Provide the (x, y) coordinate of the cell's center where the given text is located.  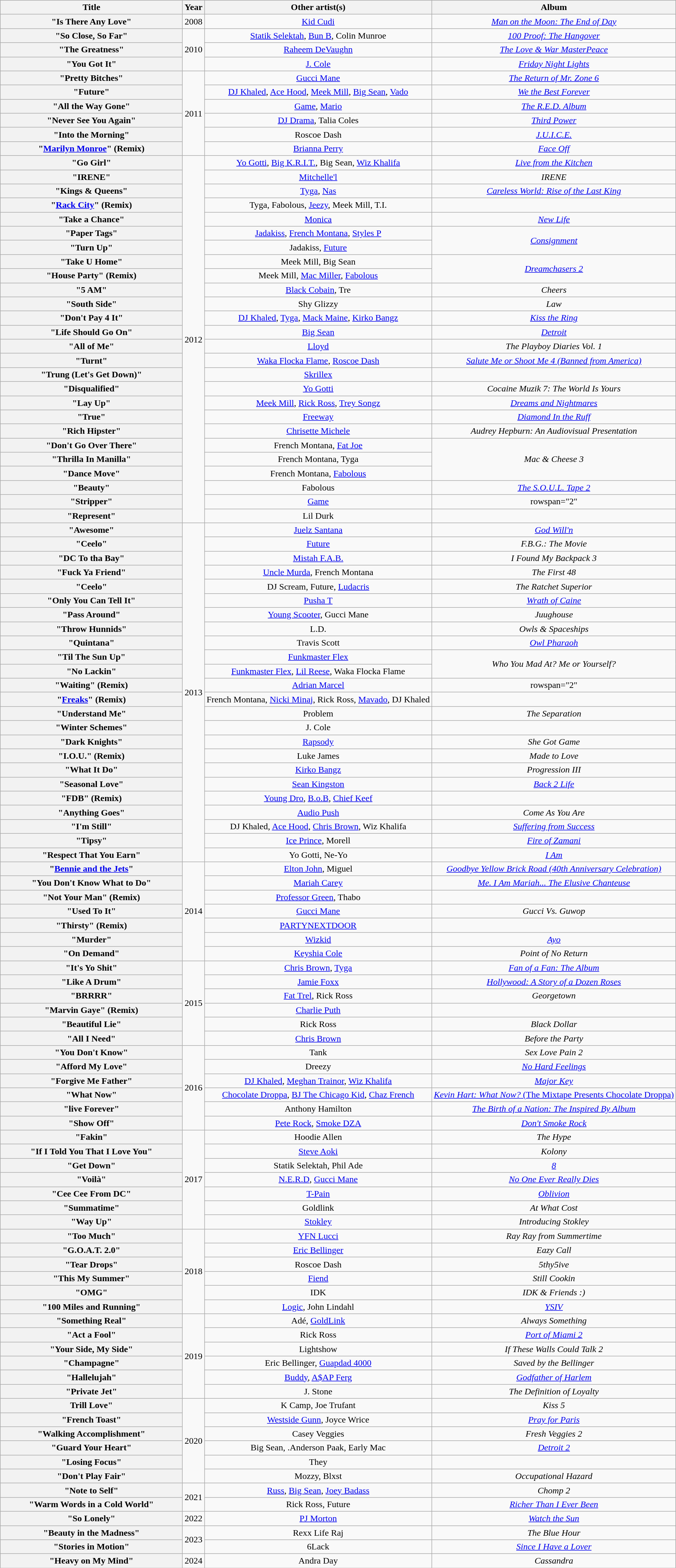
2012 (194, 339)
The Playboy Diaries Vol. 1 (554, 346)
"Private Jet" (91, 1391)
2022 (194, 1518)
Kid Cudi (318, 22)
Yo Gotti, Ne-Yo (318, 854)
"Bennie and the Jets" (91, 869)
2019 (194, 1356)
Kirko Bangz (318, 770)
2024 (194, 1561)
"Show Off" (91, 1123)
Mitchelle'l (318, 177)
Russ, Big Sean, Joey Badass (318, 1490)
"Cee Cee From DC" (91, 1194)
Chocolate Droppa, BJ The Chicago Kid, Chaz French (318, 1095)
"Kings & Queens" (91, 191)
"Turnt" (91, 360)
Cocaine Muzik 7: The World Is Yours (554, 388)
Fiend (318, 1278)
"Winter Schemes" (91, 728)
"IRENE" (91, 177)
Owl Pharaoh (554, 643)
Jamie Foxx (318, 982)
Game (318, 502)
5thy5ive (554, 1264)
Black Cobain, Tre (318, 290)
No Hard Feelings (554, 1066)
Kevin Hart: What Now? (The Mixtape Presents Chocolate Droppa) (554, 1095)
Eric Bellinger (318, 1250)
"No Lackin" (91, 671)
"Throw Hunnids" (91, 629)
Salute Me or Shoot Me 4 (Banned from America) (554, 360)
"What Now" (91, 1095)
"Murder" (91, 939)
"OMG" (91, 1292)
"Trung (Let's Get Down)" (91, 374)
"Losing Focus" (91, 1462)
Introducing Stokley (554, 1222)
IDK & Friends :) (554, 1292)
"Pass Around" (91, 614)
"Dance Move" (91, 473)
Year (194, 7)
"Take U Home" (91, 262)
Rick Ross, Future (318, 1504)
"On Demand" (91, 954)
J.U.I.C.E. (554, 134)
Pray for Paris (554, 1420)
French Montana, Fabolous (318, 473)
Godfather of Harlem (554, 1377)
Dreezy (318, 1066)
Cassandra (554, 1561)
Meek Mill, Mac Miller, Fabolous (318, 276)
"Tipsy" (91, 840)
2018 (194, 1271)
Who You Mad At? Me or Yourself? (554, 664)
Steve Aoki (318, 1151)
"Waiting" (Remix) (91, 685)
Big Sean, .Anderson Paak, Early Mac (318, 1448)
"Tear Drops" (91, 1264)
"Into the Morning" (91, 134)
Funkmaster Flex, Lil Reese, Waka Flocka Flame (318, 671)
2011 (194, 113)
2020 (194, 1441)
2013 (194, 692)
Pete Rock, Smoke DZA (318, 1123)
"Only You Can Tell It" (91, 600)
Album (554, 7)
"Don't Play Fair" (91, 1476)
Live from the Kitchen (554, 163)
Raheem DeVaughn (318, 50)
Sex Love Pain 2 (554, 1052)
"All I Need" (91, 1038)
"Thirsty" (Remix) (91, 925)
Chris Brown, Tyga (318, 968)
"Don't Go Over There" (91, 445)
Black Dollar (554, 1024)
Richer Than I Ever Been (554, 1504)
Young Scooter, Gucci Mane (318, 614)
Jadakiss, French Montana, Styles P (318, 233)
Statik Selektah, Bun B, Colin Munroe (318, 36)
We the Best Forever (554, 92)
Detroit 2 (554, 1448)
I Am (554, 854)
"Go Girl" (91, 163)
DJ Khaled, Meghan Trainor, Wiz Khalifa (318, 1081)
Rapsody (318, 742)
Suffering from Success (554, 826)
Chomp 2 (554, 1490)
Sean Kingston (318, 784)
Come As You Are (554, 812)
"Your Side, My Side" (91, 1349)
The Blue Hour (554, 1533)
Yo Gotti (318, 388)
Title (91, 7)
Careless World: Rise of the Last King (554, 191)
Consignment (554, 240)
Stokley (318, 1222)
"100 Miles and Running" (91, 1306)
"The Greatness" (91, 50)
"Anything Goes" (91, 812)
No One Ever Really Dies (554, 1180)
Audrey Hepburn: An Audiovisual Presentation (554, 431)
"Get Down" (91, 1165)
"Never See You Again" (91, 120)
"Quintana" (91, 643)
New Life (554, 219)
Occupational Hazard (554, 1476)
"Dark Knights" (91, 742)
"Walking Accomplishment" (91, 1434)
Kiss the Ring (554, 318)
"Paper Tags" (91, 233)
The First 48 (554, 572)
"Voilà" (91, 1180)
The Hype (554, 1137)
Casey Veggies (318, 1434)
Other artist(s) (318, 7)
The Birth of a Nation: The Inspired By Album (554, 1109)
"Champagne" (91, 1363)
"Guard Your Heart" (91, 1448)
Fat Trel, Rick Ross (318, 996)
Oblivion (554, 1194)
PJ Morton (318, 1518)
Andra Day (318, 1561)
Lightshow (318, 1349)
Funkmaster Flex (318, 657)
"G.O.A.T. 2.0" (91, 1250)
Elton John, Miguel (318, 869)
Mistah F.A.B. (318, 558)
"Too Much" (91, 1236)
God Will'n (554, 530)
"Stripper" (91, 502)
2015 (194, 1003)
Juelz Santana (318, 530)
"So Close, So Far" (91, 36)
Cheers (554, 290)
Shy Glizzy (318, 304)
Anthony Hamilton (318, 1109)
DJ Drama, Talia Coles (318, 120)
Monica (318, 219)
"Respect That You Earn" (91, 854)
Rexx Life Raj (318, 1533)
Major Key (554, 1081)
Adé, GoldLink (318, 1321)
2016 (194, 1088)
Westside Gunn, Joyce Wrice (318, 1420)
Progression III (554, 770)
"Awesome" (91, 530)
Meek Mill, Big Sean (318, 262)
"Disqualified" (91, 388)
"Marilyn Monroe" (Remix) (91, 148)
Gucci Vs. Guwop (554, 911)
"All the Way Gone" (91, 106)
Future (318, 544)
Charlie Puth (318, 1010)
"Life Should Go On" (91, 332)
Mariah Carey (318, 883)
Tyga, Fabolous, Jeezy, Meek Mill, T.I. (318, 205)
Statik Selektah, Phil Ade (318, 1165)
Since I Have a Lover (554, 1547)
IRENE (554, 177)
"FDB" (Remix) (91, 798)
Third Power (554, 120)
Fan of a Fan: The Album (554, 968)
"Hallelujah" (91, 1377)
"Heavy on My Mind" (91, 1561)
"French Toast" (91, 1420)
DJ Scream, Future, Ludacris (318, 586)
"5 AM" (91, 290)
Uncle Murda, French Montana (318, 572)
"Beauty in the Madness" (91, 1533)
The S.O.U.L. Tape 2 (554, 488)
Freeway (318, 417)
Problem (318, 714)
"Act a Fool" (91, 1335)
Fresh Veggies 2 (554, 1434)
Ray Ray from Summertime (554, 1236)
French Montana, Tyga (318, 459)
Man on the Moon: The End of Day (554, 22)
"I.O.U." (Remix) (91, 756)
"What It Do" (91, 770)
Ice Prince, Morell (318, 840)
"Freaks" (Remix) (91, 699)
Kolony (554, 1151)
2008 (194, 22)
"Like A Drum" (91, 982)
"Forgive Me Father" (91, 1081)
The Love & War MasterPeace (554, 50)
"Not Your Man" (Remix) (91, 897)
"So Lonely" (91, 1518)
The Separation (554, 714)
Professor Green, Thabo (318, 897)
DJ Khaled, Ace Hood, Chris Brown, Wiz Khalifa (318, 826)
Georgetown (554, 996)
Owls & Spaceships (554, 629)
Port of Miami 2 (554, 1335)
Logic, John Lindahl (318, 1306)
"live Forever" (91, 1109)
"I'm Still" (91, 826)
"Marvin Gaye" (Remix) (91, 1010)
"DC To tha Bay" (91, 558)
"Thrilla In Manilla" (91, 459)
"Summatime" (91, 1208)
"Til The Sun Up" (91, 657)
T-Pain (318, 1194)
"You Got It" (91, 64)
F.B.G.: The Movie (554, 544)
I Found My Backpack 3 (554, 558)
Fire of Zamani (554, 840)
Before the Party (554, 1038)
"Represent" (91, 516)
6Lack (318, 1547)
Me. I Am Mariah... The Elusive Chanteuse (554, 883)
"Stories in Motion" (91, 1547)
Jadakiss, Future (318, 247)
"Future" (91, 92)
"It's Yo Shit" (91, 968)
"Warm Words in a Cold World" (91, 1504)
The R.E.D. Album (554, 106)
"Rich Hipster" (91, 431)
"Beautiful Lie" (91, 1024)
Kiss 5 (554, 1405)
Law (554, 304)
"If I Told You That I Love You" (91, 1151)
"Is There Any Love" (91, 22)
Juughouse (554, 614)
Eric Bellinger, Guapdad 4000 (318, 1363)
Dreamchasers 2 (554, 269)
Ayo (554, 939)
Back 2 Life (554, 784)
At What Cost (554, 1208)
Watch the Sun (554, 1518)
8 (554, 1165)
PARTYNEXTDOOR (318, 925)
"House Party" (Remix) (91, 276)
"Something Real" (91, 1321)
DJ Khaled, Tyga, Mack Maine, Kirko Bangz (318, 318)
Goldlink (318, 1208)
Audio Push (318, 812)
"True" (91, 417)
If These Walls Could Talk 2 (554, 1349)
French Montana, Fat Joe (318, 445)
Tyga, Nas (318, 191)
"You Don't Know" (91, 1052)
2014 (194, 911)
Fabolous (318, 488)
Tank (318, 1052)
YSIV (554, 1306)
Buddy, A$AP Ferg (318, 1377)
"Beauty" (91, 488)
Big Sean (318, 332)
Mac & Cheese 3 (554, 459)
"Lay Up" (91, 403)
French Montana, Nicki Minaj, Rick Ross, Mavado, DJ Khaled (318, 699)
Made to Love (554, 756)
"Pretty Bitches" (91, 78)
"Understand Me" (91, 714)
Hoodie Allen (318, 1137)
"Note to Self" (91, 1490)
2010 (194, 50)
Yo Gotti, Big K.R.I.T., Big Sean, Wiz Khalifa (318, 163)
Waka Flocka Flame, Roscoe Dash (318, 360)
"Rack City" (Remix) (91, 205)
YFN Lucci (318, 1236)
K Camp, Joe Trufant (318, 1405)
Lil Durk (318, 516)
100 Proof: The Hangover (554, 36)
Detroit (554, 332)
Goodbye Yellow Brick Road (40th Anniversary Celebration) (554, 869)
Pusha T (318, 600)
Diamond In the Ruff (554, 417)
Always Something (554, 1321)
The Ratchet Superior (554, 586)
"Way Up" (91, 1222)
Young Dro, B.o.B, Chief Keef (318, 798)
"This My Summer" (91, 1278)
"Fakin" (91, 1137)
Meek Mill, Rick Ross, Trey Songz (318, 403)
IDK (318, 1292)
"All of Me" (91, 346)
L.D. (318, 629)
Dreams and Nightmares (554, 403)
Still Cookin (554, 1278)
"Fuck Ya Friend" (91, 572)
Keyshia Cole (318, 954)
Mozzy, Blxst (318, 1476)
Saved by the Bellinger (554, 1363)
J. Stone (318, 1391)
"You Don't Know What to Do" (91, 883)
"Used To It" (91, 911)
"BRRRR" (91, 996)
2017 (194, 1180)
They (318, 1462)
Luke James (318, 756)
Face Off (554, 148)
N.E.R.D, Gucci Mane (318, 1180)
Don't Smoke Rock (554, 1123)
Eazy Call (554, 1250)
Chris Brown (318, 1038)
"Don't Pay 4 It" (91, 318)
Lloyd (318, 346)
Wrath of Caine (554, 600)
2021 (194, 1497)
Skrillex (318, 374)
Trill Love" (91, 1405)
She Got Game (554, 742)
DJ Khaled, Ace Hood, Meek Mill, Big Sean, Vado (318, 92)
"Take a Chance" (91, 219)
The Definition of Loyalty (554, 1391)
Travis Scott (318, 643)
Game, Mario (318, 106)
"Seasonal Love" (91, 784)
Wizkid (318, 939)
Friday Night Lights (554, 64)
2023 (194, 1540)
Hollywood: A Story of a Dozen Roses (554, 982)
Point of No Return (554, 954)
"Afford My Love" (91, 1066)
Chrisette Michele (318, 431)
The Return of Mr. Zone 6 (554, 78)
Brianna Perry (318, 148)
"Turn Up" (91, 247)
"South Side" (91, 304)
Adrian Marcel (318, 685)
